Find where the given text appears and provide that cell's center as [x, y] coordinate. 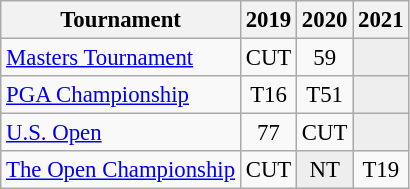
59 [325, 58]
T16 [268, 95]
2019 [268, 20]
PGA Championship [121, 95]
77 [268, 133]
T19 [381, 170]
T51 [325, 95]
Tournament [121, 20]
2021 [381, 20]
U.S. Open [121, 133]
2020 [325, 20]
The Open Championship [121, 170]
Masters Tournament [121, 58]
NT [325, 170]
